Output the (X, Y) coordinate of the center of the cell containing the given text.  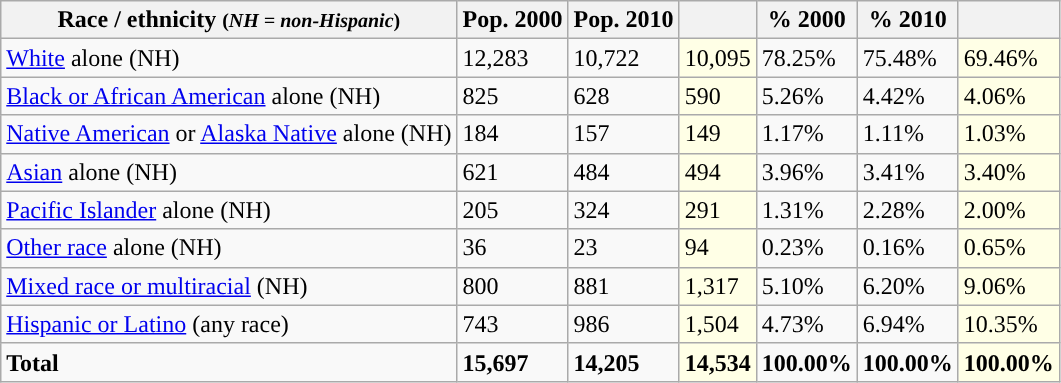
4.73% (806, 324)
800 (512, 286)
1.11% (908, 134)
White alone (NH) (229, 58)
986 (624, 324)
157 (624, 134)
10,095 (718, 58)
4.06% (1008, 96)
621 (512, 172)
14,205 (624, 362)
324 (624, 210)
23 (624, 248)
Pop. 2000 (512, 20)
5.26% (806, 96)
149 (718, 134)
1,317 (718, 286)
0.65% (1008, 248)
Black or African American alone (NH) (229, 96)
% 2000 (806, 20)
590 (718, 96)
9.06% (1008, 286)
184 (512, 134)
Native American or Alaska Native alone (NH) (229, 134)
6.20% (908, 286)
Pacific Islander alone (NH) (229, 210)
Race / ethnicity (NH = non-Hispanic) (229, 20)
0.23% (806, 248)
0.16% (908, 248)
1.03% (1008, 134)
1.17% (806, 134)
Other race alone (NH) (229, 248)
205 (512, 210)
14,534 (718, 362)
78.25% (806, 58)
3.41% (908, 172)
69.46% (1008, 58)
15,697 (512, 362)
4.42% (908, 96)
494 (718, 172)
1.31% (806, 210)
3.40% (1008, 172)
10.35% (1008, 324)
628 (624, 96)
% 2010 (908, 20)
743 (512, 324)
5.10% (806, 286)
291 (718, 210)
825 (512, 96)
75.48% (908, 58)
Hispanic or Latino (any race) (229, 324)
Total (229, 362)
1,504 (718, 324)
484 (624, 172)
Pop. 2010 (624, 20)
36 (512, 248)
Asian alone (NH) (229, 172)
2.28% (908, 210)
10,722 (624, 58)
6.94% (908, 324)
3.96% (806, 172)
12,283 (512, 58)
2.00% (1008, 210)
94 (718, 248)
Mixed race or multiracial (NH) (229, 286)
881 (624, 286)
